Provide the [X, Y] coordinate of the cell's center where the given text is located.  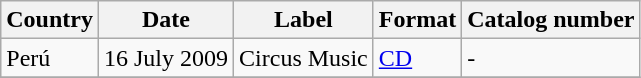
CD [417, 58]
Country [50, 20]
16 July 2009 [166, 58]
Label [304, 20]
Format [417, 20]
- [551, 58]
Catalog number [551, 20]
Date [166, 20]
Perú [50, 58]
Circus Music [304, 58]
